Return [x, y] of the center of cell containing provided text 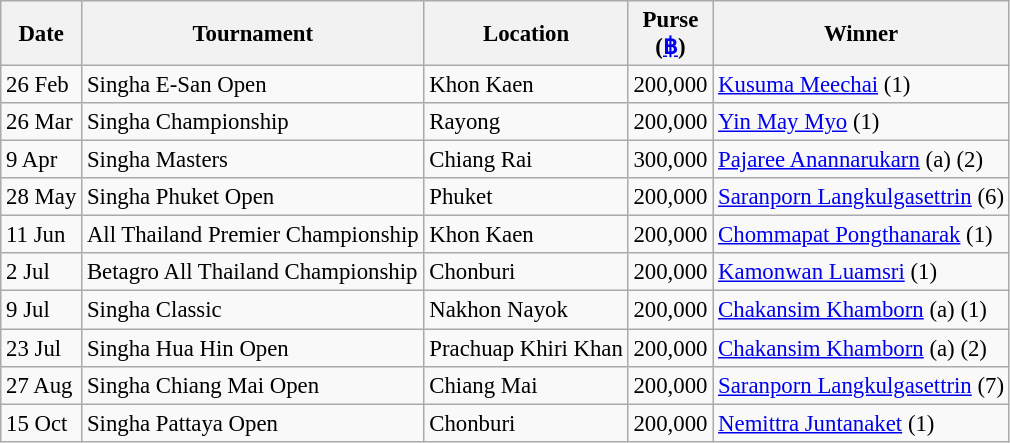
Date [42, 34]
Singha Hua Hin Open [253, 348]
Tournament [253, 34]
Purse(฿) [670, 34]
2 Jul [42, 273]
27 Aug [42, 385]
Betagro All Thailand Championship [253, 273]
300,000 [670, 160]
Saranporn Langkulgasettrin (6) [862, 197]
Kamonwan Luamsri (1) [862, 273]
28 May [42, 197]
9 Apr [42, 160]
Singha Pattaya Open [253, 423]
Singha Championship [253, 122]
Yin May Myo (1) [862, 122]
15 Oct [42, 423]
Chommapat Pongthanarak (1) [862, 235]
Chakansim Khamborn (a) (1) [862, 310]
Pajaree Anannarukarn (a) (2) [862, 160]
Kusuma Meechai (1) [862, 85]
Chiang Mai [526, 385]
Chiang Rai [526, 160]
Prachuap Khiri Khan [526, 348]
9 Jul [42, 310]
Singha Phuket Open [253, 197]
Nemittra Juntanaket (1) [862, 423]
Rayong [526, 122]
Saranporn Langkulgasettrin (7) [862, 385]
All Thailand Premier Championship [253, 235]
Location [526, 34]
Singha E-San Open [253, 85]
23 Jul [42, 348]
Winner [862, 34]
26 Mar [42, 122]
11 Jun [42, 235]
Singha Chiang Mai Open [253, 385]
Singha Masters [253, 160]
Phuket [526, 197]
Nakhon Nayok [526, 310]
Singha Classic [253, 310]
26 Feb [42, 85]
Chakansim Khamborn (a) (2) [862, 348]
